Scan for the cell matching the given text and deliver its [x, y] coordinate at center. 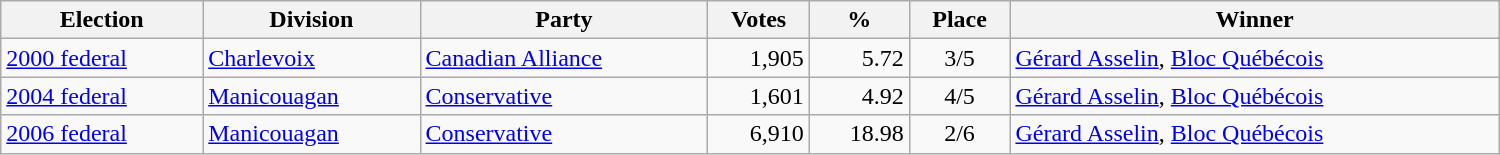
Place [960, 20]
3/5 [960, 58]
2004 federal [102, 96]
Winner [1254, 20]
1,905 [759, 58]
Election [102, 20]
2/6 [960, 134]
4/5 [960, 96]
6,910 [759, 134]
Votes [759, 20]
% [859, 20]
2000 federal [102, 58]
5.72 [859, 58]
Charlevoix [312, 58]
18.98 [859, 134]
1,601 [759, 96]
2006 federal [102, 134]
Division [312, 20]
4.92 [859, 96]
Party [564, 20]
Canadian Alliance [564, 58]
